Extract the (x, y) coordinate from the center of the cell holding the provided text.  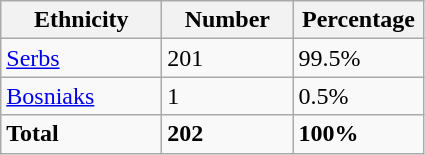
Ethnicity (82, 20)
99.5% (358, 58)
201 (228, 58)
Percentage (358, 20)
1 (228, 96)
Total (82, 134)
100% (358, 134)
0.5% (358, 96)
202 (228, 134)
Serbs (82, 58)
Number (228, 20)
Bosniaks (82, 96)
